Return (x, y) of the center of cell containing provided text 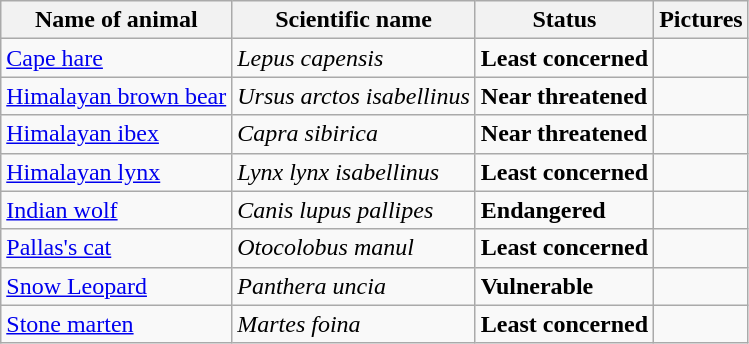
Panthera uncia (354, 286)
Lepus capensis (354, 58)
Cape hare (116, 58)
Himalayan brown bear (116, 96)
Himalayan ibex (116, 134)
Capra sibirica (354, 134)
Ursus arctos isabellinus (354, 96)
Pictures (702, 20)
Lynx lynx isabellinus (354, 172)
Pallas's cat (116, 248)
Stone marten (116, 324)
Scientific name (354, 20)
Otocolobus manul (354, 248)
Himalayan lynx (116, 172)
Status (564, 20)
Snow Leopard (116, 286)
Canis lupus pallipes (354, 210)
Name of animal (116, 20)
Indian wolf (116, 210)
Martes foina (354, 324)
Vulnerable (564, 286)
Endangered (564, 210)
